Extract the (x, y) coordinate from the center of the cell holding the provided text.  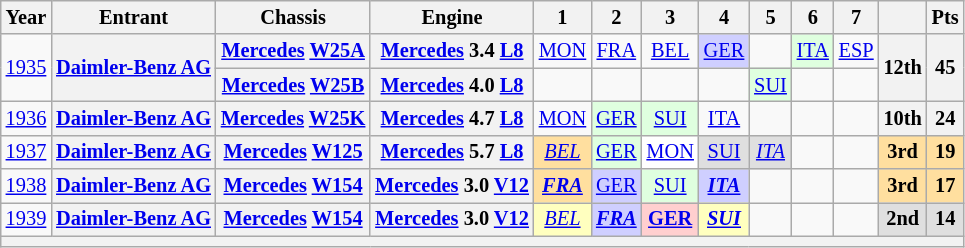
14 (946, 219)
Entrant (134, 17)
1937 (26, 152)
3 (670, 17)
6 (813, 17)
45 (946, 68)
7 (856, 17)
5 (770, 17)
Engine (452, 17)
2nd (903, 219)
1935 (26, 68)
2 (616, 17)
Mercedes W25K (293, 118)
1938 (26, 186)
19 (946, 152)
4 (724, 17)
Mercedes 5.7 L8 (452, 152)
1939 (26, 219)
Mercedes 4.7 L8 (452, 118)
ESP (856, 51)
1936 (26, 118)
Mercedes W25B (293, 85)
Chassis (293, 17)
Mercedes 3.4 L8 (452, 51)
Pts (946, 17)
Mercedes W125 (293, 152)
Year (26, 17)
24 (946, 118)
12th (903, 68)
Mercedes W25A (293, 51)
1 (562, 17)
Mercedes 4.0 L8 (452, 85)
17 (946, 186)
10th (903, 118)
